Find where the given text appears and provide that cell's center as [x, y] coordinate. 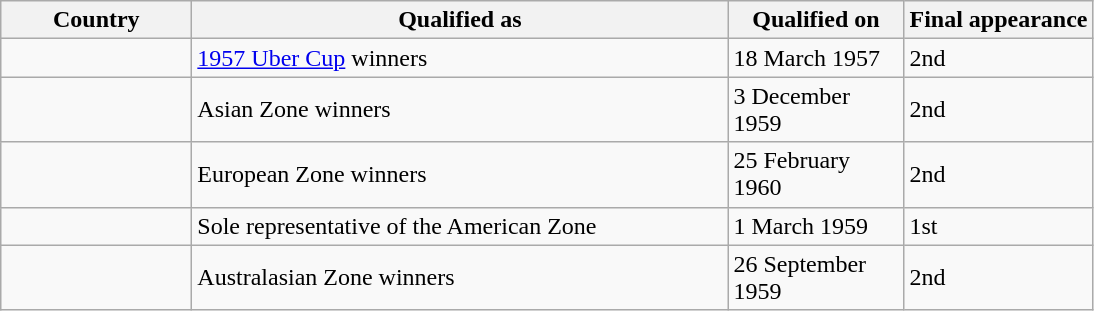
26 September 1959 [816, 278]
Qualified on [816, 20]
Qualified as [460, 20]
Asian Zone winners [460, 110]
18 March 1957 [816, 58]
1 March 1959 [816, 226]
Australasian Zone winners [460, 278]
Sole representative of the American Zone [460, 226]
Country [96, 20]
Final appearance [998, 20]
25 February 1960 [816, 174]
European Zone winners [460, 174]
3 December 1959 [816, 110]
1957 Uber Cup winners [460, 58]
1st [998, 226]
